Extract the [x, y] coordinate from the center of the cell holding the provided text.  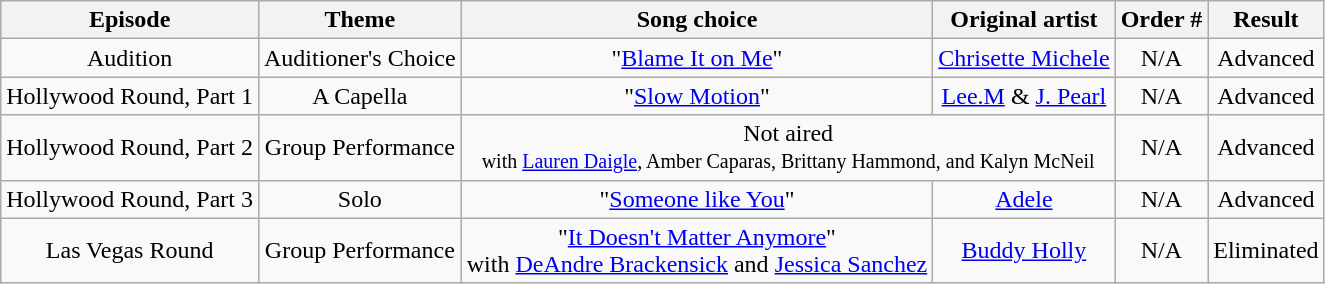
"Blame It on Me" [697, 58]
Chrisette Michele [1024, 58]
Audition [130, 58]
Buddy Holly [1024, 250]
Not aired with Lauren Daigle, Amber Caparas, Brittany Hammond, and Kalyn McNeil [788, 148]
"Slow Motion" [697, 96]
Adele [1024, 199]
Hollywood Round, Part 2 [130, 148]
Original artist [1024, 20]
Order # [1162, 20]
Las Vegas Round [130, 250]
Solo [360, 199]
Auditioner's Choice [360, 58]
Hollywood Round, Part 3 [130, 199]
Result [1266, 20]
Lee.M & J. Pearl [1024, 96]
Hollywood Round, Part 1 [130, 96]
Eliminated [1266, 250]
A Capella [360, 96]
Episode [130, 20]
Song choice [697, 20]
"Someone like You" [697, 199]
"It Doesn't Matter Anymore"with DeAndre Brackensick and Jessica Sanchez [697, 250]
Theme [360, 20]
